Return the (X, Y) coordinate for the center point of the cell that contains the specified text.  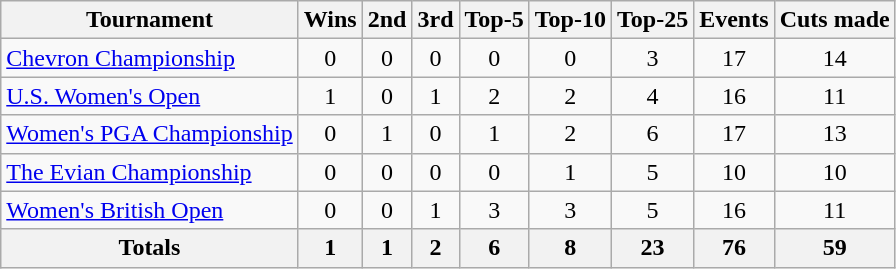
Women's British Open (150, 210)
The Evian Championship (150, 172)
Top-5 (494, 20)
Top-10 (570, 20)
23 (652, 248)
Chevron Championship (150, 58)
Top-25 (652, 20)
13 (834, 134)
Totals (150, 248)
Wins (330, 20)
3rd (436, 20)
U.S. Women's Open (150, 96)
2nd (387, 20)
Women's PGA Championship (150, 134)
14 (834, 58)
59 (834, 248)
Tournament (150, 20)
8 (570, 248)
Events (734, 20)
Cuts made (834, 20)
76 (734, 248)
4 (652, 96)
